Extract the (x, y) coordinate from the center of the cell holding the provided text.  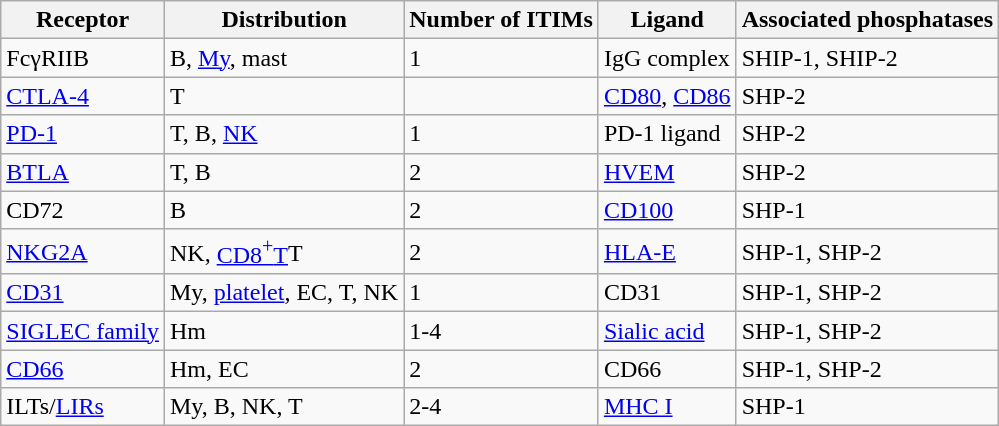
Ligand (667, 20)
My, B, NK, T (284, 407)
T (284, 96)
HLA-E (667, 252)
T, B, NK (284, 134)
SIGLEC family (83, 331)
PD-1 (83, 134)
Number of ITIMs (502, 20)
CD100 (667, 210)
Hm, EC (284, 369)
2-4 (502, 407)
BTLA (83, 172)
PD-1 ligand (667, 134)
T, B (284, 172)
Associated phosphatases (867, 20)
SHIP-1, SHIP-2 (867, 58)
CD80, CD86 (667, 96)
CTLA-4 (83, 96)
FcγRIIB (83, 58)
NKG2A (83, 252)
Sialic acid (667, 331)
My, platelet, EC, T, NK (284, 293)
Receptor (83, 20)
Hm (284, 331)
1-4 (502, 331)
HVEM (667, 172)
MHC I (667, 407)
Distribution (284, 20)
ILTs/LIRs (83, 407)
CD72 (83, 210)
B (284, 210)
NK, CD8+TT (284, 252)
IgG complex (667, 58)
B, My, mast (284, 58)
